Capture the cell that displays the provided text and extract its (X, Y) central coordinate. 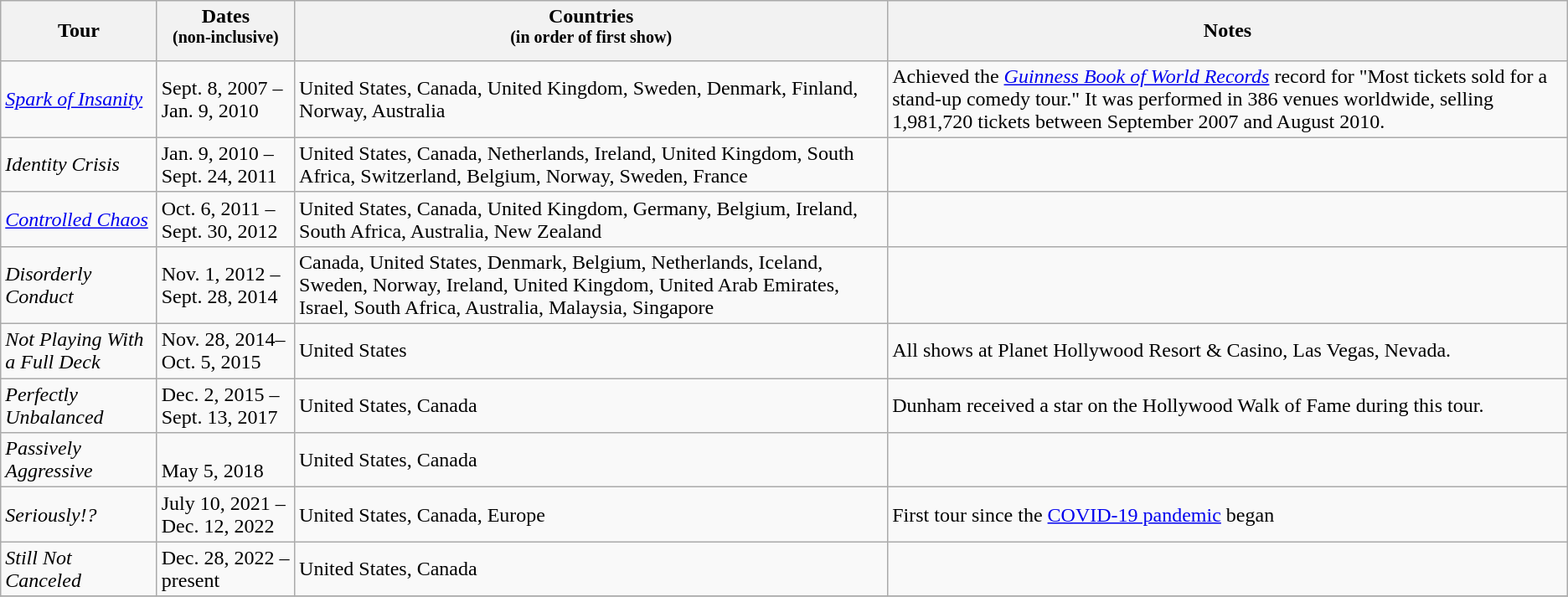
Notes (1228, 31)
Perfectly Unbalanced (79, 405)
Nov. 1, 2012 –Sept. 28, 2014 (225, 285)
United States (591, 352)
United States, Canada, Europe (591, 514)
Still Not Canceled (79, 569)
July 10, 2021 – Dec. 12, 2022 (225, 514)
Dunham received a star on the Hollywood Walk of Fame during this tour. (1228, 405)
Spark of Insanity (79, 99)
May 5, 2018 (225, 461)
United States, Canada, Netherlands, Ireland, United Kingdom, South Africa, Switzerland, Belgium, Norway, Sweden, France (591, 164)
All shows at Planet Hollywood Resort & Casino, Las Vegas, Nevada. (1228, 352)
United States, Canada, United Kingdom, Sweden, Denmark, Finland, Norway, Australia (591, 99)
Tour (79, 31)
Jan. 9, 2010 – Sept. 24, 2011 (225, 164)
Not Playing With a Full Deck (79, 352)
Nov. 28, 2014– Oct. 5, 2015 (225, 352)
United States, Canada, United Kingdom, Germany, Belgium, Ireland, South Africa, Australia, New Zealand (591, 219)
Identity Crisis (79, 164)
Oct. 6, 2011 – Sept. 30, 2012 (225, 219)
Disorderly Conduct (79, 285)
Controlled Chaos (79, 219)
Countries(in order of first show) (591, 31)
Passively Aggressive (79, 461)
Sept. 8, 2007 – Jan. 9, 2010 (225, 99)
Seriously!? (79, 514)
Dec. 28, 2022 – present (225, 569)
Dec. 2, 2015 – Sept. 13, 2017 (225, 405)
Dates(non-inclusive) (225, 31)
First tour since the COVID-19 pandemic began (1228, 514)
